From the cell containing the given text, extract its center point as [X, Y] coordinate. 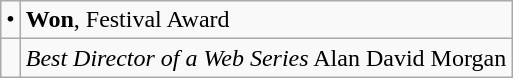
Won, Festival Award [266, 20]
• [10, 20]
Best Director of a Web Series Alan David Morgan [266, 58]
